Locate the cell with the specified text and output its [X, Y] center coordinate. 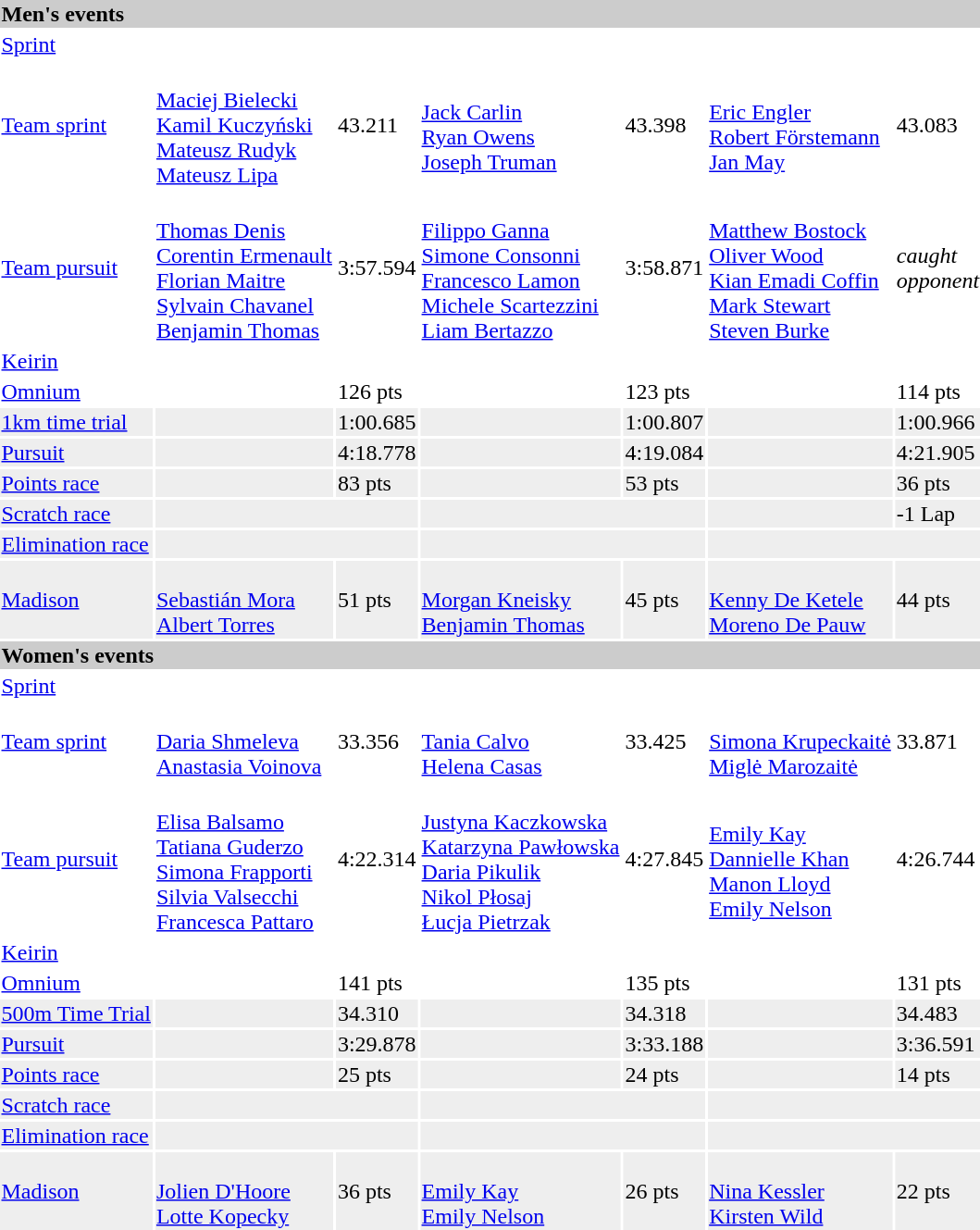
3:58.871 [664, 268]
4:22.314 [377, 859]
131 pts [937, 983]
45 pts [664, 600]
Matthew BostockOliver WoodKian Emadi CoffinMark StewartSteven Burke [800, 268]
1km time trial [76, 422]
Thomas DenisCorentin ErmenaultFlorian MaitreSylvain ChavanelBenjamin Thomas [244, 268]
24 pts [664, 1075]
3:57.594 [377, 268]
Kenny De KeteleMoreno De Pauw [800, 600]
Jolien D'HooreLotte Kopecky [244, 1191]
Nina KesslerKirsten Wild [800, 1191]
135 pts [664, 983]
Justyna KaczkowskaKatarzyna PawłowskaDaria PikulikNikol PłosajŁucja Pietrzak [520, 859]
43.211 [377, 125]
caughtopponent [937, 268]
Emily KayDannielle KhanManon LloydEmily Nelson [800, 859]
25 pts [377, 1075]
Jack CarlinRyan OwensJoseph Truman [520, 125]
Simona KrupeckaitėMiglė Marozaitė [800, 741]
Sebastián Mora Albert Torres [244, 600]
22 pts [937, 1191]
1:00.807 [664, 422]
500m Time Trial [76, 1013]
83 pts [377, 483]
34.318 [664, 1013]
14 pts [937, 1075]
126 pts [377, 391]
Elisa BalsamoTatiana GuderzoSimona FrapportiSilvia ValsecchiFrancesca Pattaro [244, 859]
43.083 [937, 125]
44 pts [937, 600]
34.310 [377, 1013]
114 pts [937, 391]
141 pts [377, 983]
Filippo GannaSimone ConsonniFrancesco LamonMichele ScartezziniLiam Bertazzo [520, 268]
-1 Lap [937, 514]
3:29.878 [377, 1044]
123 pts [664, 391]
4:27.845 [664, 859]
34.483 [937, 1013]
33.871 [937, 741]
4:26.744 [937, 859]
26 pts [664, 1191]
Maciej BieleckiKamil KuczyńskiMateusz RudykMateusz Lipa [244, 125]
Daria ShmelevaAnastasia Voinova [244, 741]
4:18.778 [377, 453]
33.356 [377, 741]
51 pts [377, 600]
Tania CalvoHelena Casas [520, 741]
4:21.905 [937, 453]
Eric EnglerRobert FörstemannJan May [800, 125]
53 pts [664, 483]
4:19.084 [664, 453]
33.425 [664, 741]
1:00.966 [937, 422]
3:33.188 [664, 1044]
43.398 [664, 125]
Morgan KneiskyBenjamin Thomas [520, 600]
3:36.591 [937, 1044]
1:00.685 [377, 422]
Emily KayEmily Nelson [520, 1191]
